Return the [X, Y] coordinate for the center point of the cell that contains the specified text.  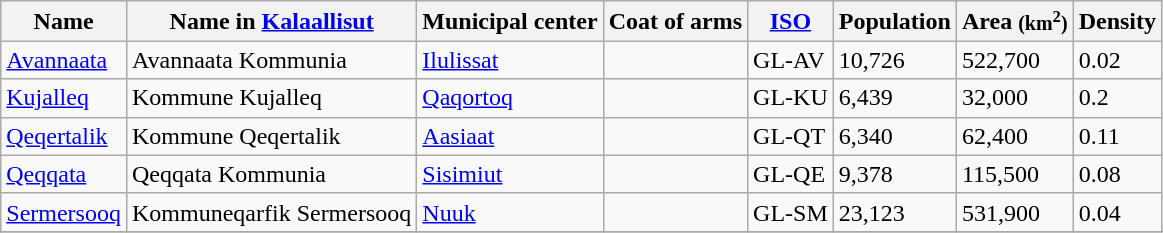
6,340 [894, 136]
Coat of arms [675, 21]
GL-SM [791, 212]
Kommuneqarfik Sermersooq [271, 212]
522,700 [1014, 60]
9,378 [894, 174]
Avannaata Kommunia [271, 60]
Nuuk [510, 212]
Density [1117, 21]
Kommune Kujalleq [271, 98]
GL-QE [791, 174]
Population [894, 21]
Ilulissat [510, 60]
Avannaata [64, 60]
Municipal center [510, 21]
Sermersooq [64, 212]
115,500 [1014, 174]
Qeqqata Kommunia [271, 174]
62,400 [1014, 136]
32,000 [1014, 98]
ISO [791, 21]
0.2 [1117, 98]
Sisimiut [510, 174]
Aasiaat [510, 136]
Kujalleq [64, 98]
23,123 [894, 212]
Name in Kalaallisut [271, 21]
Name [64, 21]
Qaqortoq [510, 98]
0.04 [1117, 212]
0.08 [1117, 174]
GL-KU [791, 98]
0.02 [1117, 60]
0.11 [1117, 136]
6,439 [894, 98]
GL-AV [791, 60]
Area (km2) [1014, 21]
GL-QT [791, 136]
Qeqertalik [64, 136]
Qeqqata [64, 174]
10,726 [894, 60]
531,900 [1014, 212]
Kommune Qeqertalik [271, 136]
